Return (X, Y) of the center of cell containing provided text 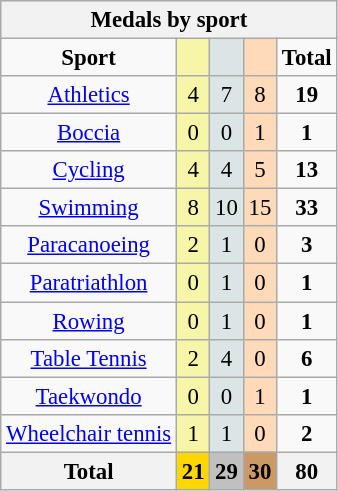
Swimming (89, 208)
Taekwondo (89, 396)
19 (307, 95)
Wheelchair tennis (89, 433)
30 (260, 471)
80 (307, 471)
15 (260, 208)
33 (307, 208)
21 (192, 471)
Table Tennis (89, 358)
29 (226, 471)
6 (307, 358)
Boccia (89, 133)
7 (226, 95)
13 (307, 170)
Cycling (89, 170)
Paracanoeing (89, 245)
Rowing (89, 321)
5 (260, 170)
Paratriathlon (89, 283)
Medals by sport (169, 20)
Athletics (89, 95)
3 (307, 245)
Sport (89, 58)
10 (226, 208)
